Return [X, Y] of the center of cell containing provided text 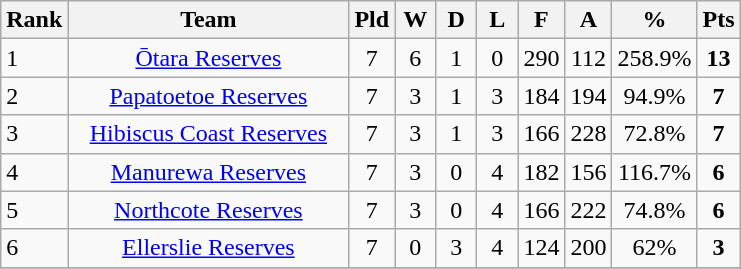
222 [588, 210]
Pld [372, 20]
Team [208, 20]
Rank [34, 20]
2 [34, 96]
F [542, 20]
94.9% [654, 96]
Ellerslie Reserves [208, 248]
72.8% [654, 134]
Hibiscus Coast Reserves [208, 134]
184 [542, 96]
L [498, 20]
116.7% [654, 172]
Ōtara Reserves [208, 58]
Manurewa Reserves [208, 172]
112 [588, 58]
A [588, 20]
D [456, 20]
% [654, 20]
Pts [718, 20]
Papatoetoe Reserves [208, 96]
200 [588, 248]
62% [654, 248]
Northcote Reserves [208, 210]
W [416, 20]
290 [542, 58]
258.9% [654, 58]
156 [588, 172]
182 [542, 172]
74.8% [654, 210]
13 [718, 58]
124 [542, 248]
228 [588, 134]
194 [588, 96]
5 [34, 210]
